Return the [X, Y] coordinate for the center point of the cell that contains the specified text.  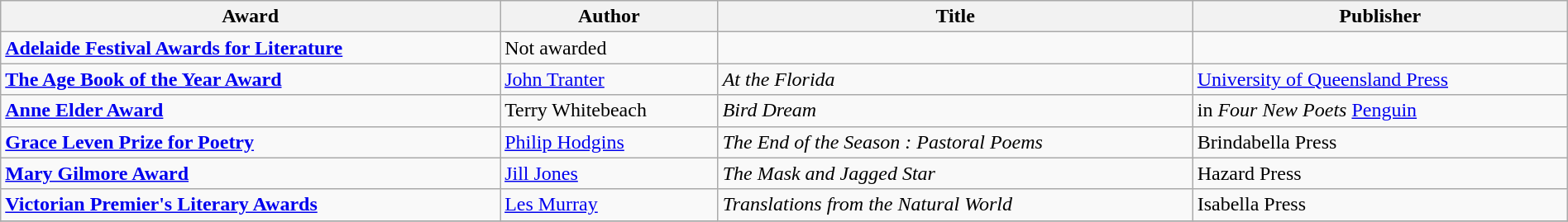
Jill Jones [610, 173]
The Mask and Jagged Star [955, 173]
Terry Whitebeach [610, 111]
The End of the Season : Pastoral Poems [955, 142]
Publisher [1379, 17]
Award [251, 17]
Adelaide Festival Awards for Literature [251, 48]
Mary Gilmore Award [251, 173]
Grace Leven Prize for Poetry [251, 142]
Bird Dream [955, 111]
Title [955, 17]
Hazard Press [1379, 173]
At the Florida [955, 79]
Victorian Premier's Literary Awards [251, 205]
John Tranter [610, 79]
Anne Elder Award [251, 111]
The Age Book of the Year Award [251, 79]
Not awarded [610, 48]
Brindabella Press [1379, 142]
in Four New Poets Penguin [1379, 111]
Translations from the Natural World [955, 205]
Author [610, 17]
Isabella Press [1379, 205]
Les Murray [610, 205]
University of Queensland Press [1379, 79]
Philip Hodgins [610, 142]
